Pinpoint the cell where the given text exists, returning its (X, Y) midpoint coordinate. 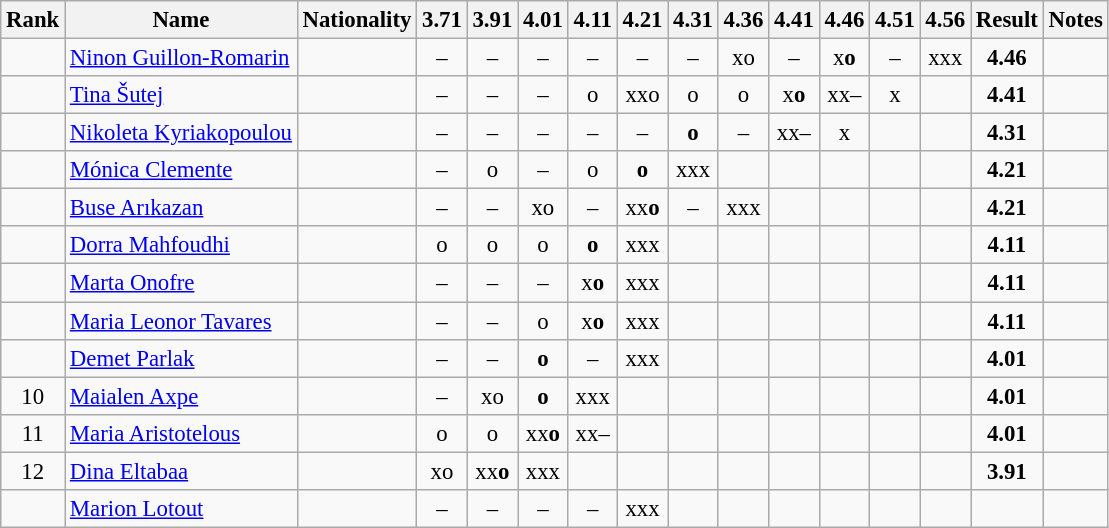
3.71 (442, 20)
Maialen Axpe (182, 396)
Rank (33, 20)
10 (33, 396)
Dina Eltabaa (182, 471)
Name (182, 20)
4.56 (945, 20)
Maria Leonor Tavares (182, 321)
11 (33, 433)
Mónica Clemente (182, 170)
Tina Šutej (182, 95)
4.36 (743, 20)
Nationality (356, 20)
Nikoleta Kyriakopoulou (182, 133)
4.51 (895, 20)
Demet Parlak (182, 358)
Marta Onofre (182, 283)
Marion Lotout (182, 509)
Buse Arıkazan (182, 208)
Notes (1076, 20)
Ninon Guillon-Romarin (182, 58)
Dorra Mahfoudhi (182, 245)
Result (1008, 20)
12 (33, 471)
Maria Aristotelous (182, 433)
